Detect which cell encompasses the target text, then output its [X, Y] center coordinate. 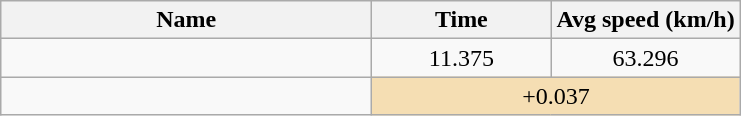
11.375 [462, 58]
+0.037 [556, 96]
63.296 [646, 58]
Time [462, 20]
Avg speed (km/h) [646, 20]
Name [186, 20]
